Scan for the cell matching the given text and deliver its (x, y) coordinate at center. 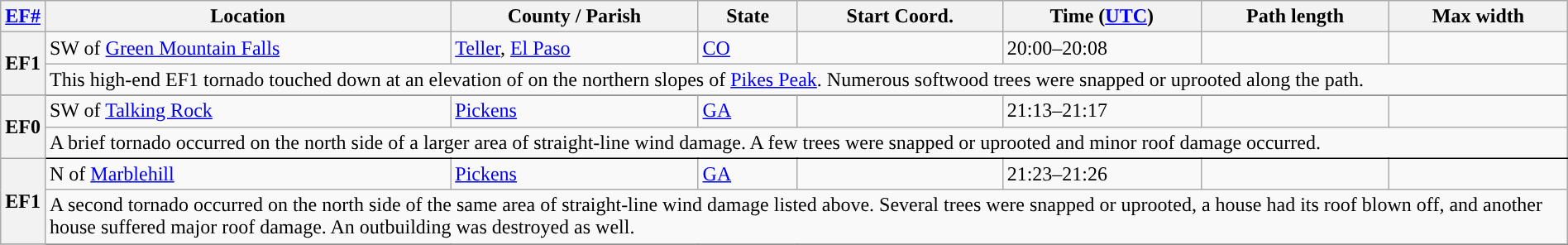
SW of Talking Rock (247, 111)
21:23–21:26 (1102, 174)
N of Marblehill (247, 174)
CO (748, 48)
EF0 (23, 127)
Location (247, 17)
20:00–20:08 (1102, 48)
Time (UTC) (1102, 17)
Max width (1479, 17)
Teller, El Paso (574, 48)
SW of Green Mountain Falls (247, 48)
EF# (23, 17)
County / Parish (574, 17)
Path length (1295, 17)
Start Coord. (900, 17)
State (748, 17)
21:13–21:17 (1102, 111)
